Detect which cell encompasses the target text, then output its (X, Y) center coordinate. 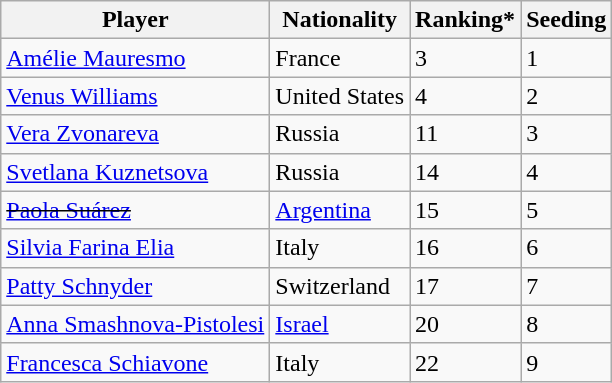
Anna Smashnova-Pistolesi (136, 324)
2 (566, 96)
Patty Schnyder (136, 286)
Argentina (340, 210)
5 (566, 210)
Nationality (340, 20)
Silvia Farina Elia (136, 248)
22 (466, 362)
7 (566, 286)
Player (136, 20)
Svetlana Kuznetsova (136, 172)
France (340, 58)
Vera Zvonareva (136, 134)
Israel (340, 324)
15 (466, 210)
Ranking* (466, 20)
17 (466, 286)
11 (466, 134)
9 (566, 362)
20 (466, 324)
Seeding (566, 20)
16 (466, 248)
14 (466, 172)
Francesca Schiavone (136, 362)
United States (340, 96)
Amélie Mauresmo (136, 58)
8 (566, 324)
1 (566, 58)
6 (566, 248)
Venus Williams (136, 96)
Switzerland (340, 286)
Paola Suárez (136, 210)
